Pinpoint the cell where the given text exists, returning its [x, y] midpoint coordinate. 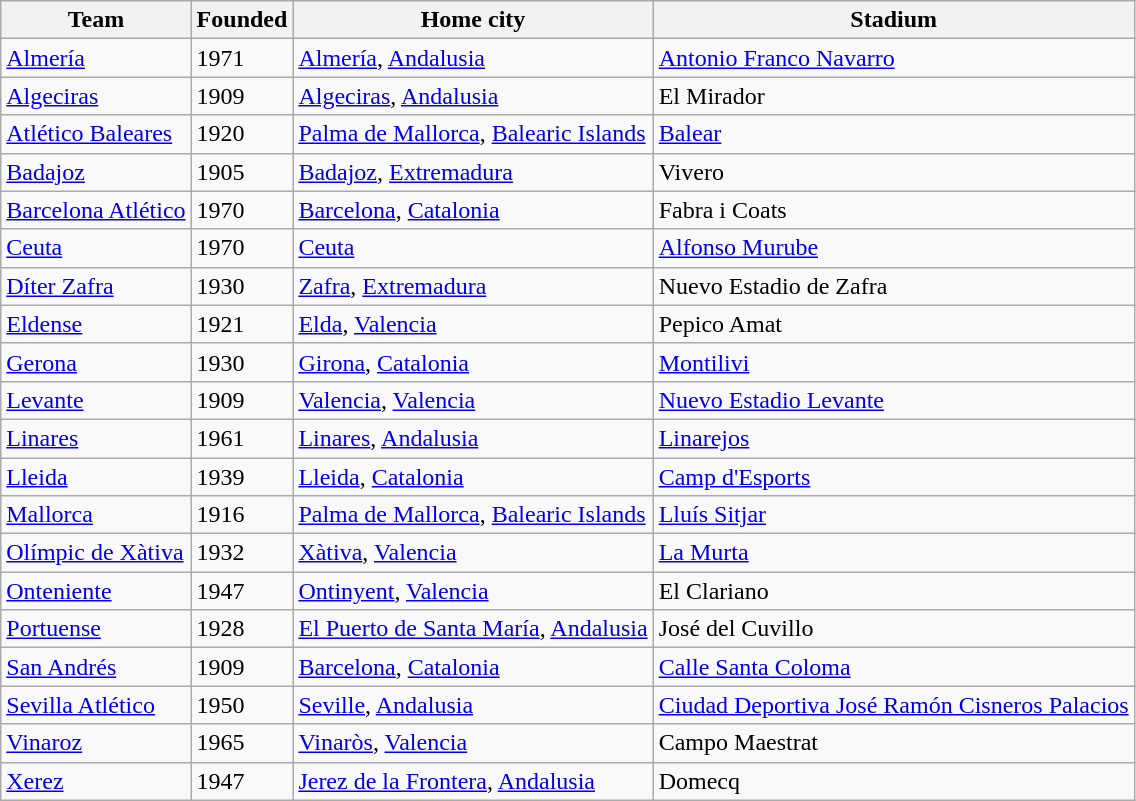
Fabra i Coats [894, 210]
Elda, Valencia [473, 324]
Campo Maestrat [894, 743]
Algeciras, Andalusia [473, 96]
Linares [96, 438]
Nuevo Estadio de Zafra [894, 286]
1916 [242, 515]
Seville, Andalusia [473, 705]
Atlético Baleares [96, 134]
Portuense [96, 629]
Montilivi [894, 362]
Pepico Amat [894, 324]
1971 [242, 58]
Onteniente [96, 591]
Lleida, Catalonia [473, 477]
Home city [473, 20]
Lleida [96, 477]
Eldense [96, 324]
Linarejos [894, 438]
1921 [242, 324]
1961 [242, 438]
Díter Zafra [96, 286]
Badajoz [96, 172]
Valencia, Valencia [473, 400]
Algeciras [96, 96]
1950 [242, 705]
Linares, Andalusia [473, 438]
1965 [242, 743]
Gerona [96, 362]
1939 [242, 477]
Stadium [894, 20]
Levante [96, 400]
1905 [242, 172]
Vinaroz [96, 743]
Barcelona Atlético [96, 210]
Nuevo Estadio Levante [894, 400]
La Murta [894, 553]
Xàtiva, Valencia [473, 553]
Ciudad Deportiva José Ramón Cisneros Palacios [894, 705]
Founded [242, 20]
Vinaròs, Valencia [473, 743]
José del Cuvillo [894, 629]
Xerez [96, 781]
Almería, Andalusia [473, 58]
Domecq [894, 781]
1932 [242, 553]
Ontinyent, Valencia [473, 591]
Calle Santa Coloma [894, 667]
Alfonso Murube [894, 248]
1928 [242, 629]
Team [96, 20]
Balear [894, 134]
Jerez de la Frontera, Andalusia [473, 781]
Camp d'Esports [894, 477]
Olímpic de Xàtiva [96, 553]
Lluís Sitjar [894, 515]
Girona, Catalonia [473, 362]
1920 [242, 134]
Antonio Franco Navarro [894, 58]
Mallorca [96, 515]
Zafra, Extremadura [473, 286]
El Mirador [894, 96]
San Andrés [96, 667]
El Clariano [894, 591]
Vivero [894, 172]
Sevilla Atlético [96, 705]
El Puerto de Santa María, Andalusia [473, 629]
Badajoz, Extremadura [473, 172]
Almería [96, 58]
